Locate the cell with the specified text and output its (X, Y) center coordinate. 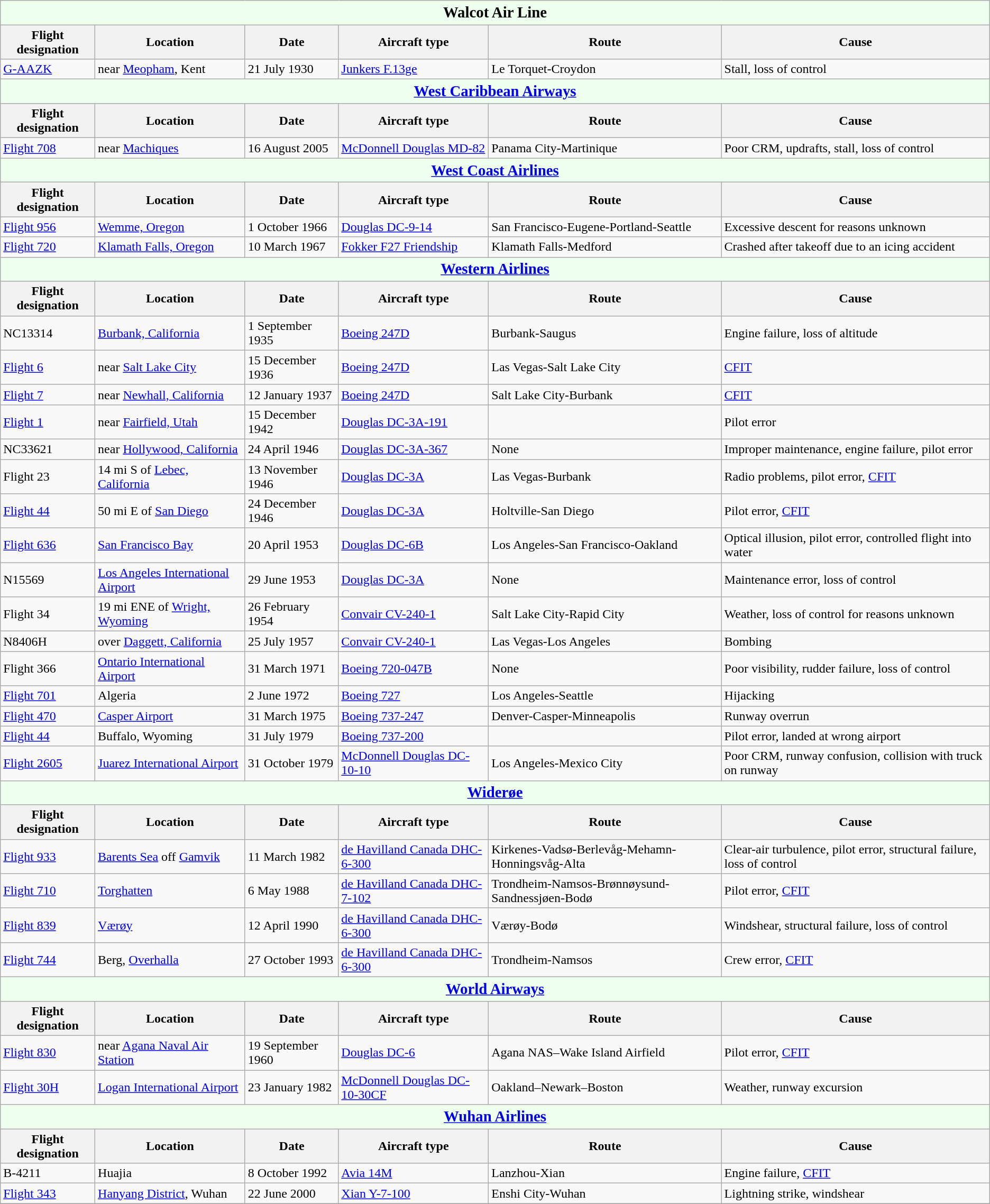
21 July 1930 (292, 69)
24 December 1946 (292, 511)
13 November 1946 (292, 476)
Western Airlines (495, 269)
Ontario International Airport (170, 668)
Boeing 737-247 (414, 716)
Flight 701 (48, 696)
Douglas DC-9-14 (414, 227)
Logan International Airport (170, 1087)
B-4211 (48, 1173)
Engine failure, loss of altitude (856, 333)
West Caribbean Airways (495, 91)
2 June 1972 (292, 696)
near Newhall, California (170, 394)
15 December 1942 (292, 422)
Flight 933 (48, 857)
Flight 1 (48, 422)
Flight 343 (48, 1193)
12 April 1990 (292, 925)
14 mi S of Lebec, California (170, 476)
near Meopham, Kent (170, 69)
Runway overrun (856, 716)
Flight 6 (48, 367)
Windshear, structural failure, loss of control (856, 925)
near Salt Lake City (170, 367)
Flight 708 (48, 148)
Flight 636 (48, 546)
Oakland–Newark–Boston (605, 1087)
27 October 1993 (292, 959)
Hijacking (856, 696)
near Hollywood, California (170, 449)
11 March 1982 (292, 857)
Pilot error, landed at wrong airport (856, 736)
Flight 7 (48, 394)
Salt Lake City-Rapid City (605, 614)
Torghatten (170, 890)
8 October 1992 (292, 1173)
Trondheim-Namsos (605, 959)
Klamath Falls-Medford (605, 247)
Optical illusion, pilot error, controlled flight into water (856, 546)
Boeing 720-047B (414, 668)
Boeing 727 (414, 696)
22 June 2000 (292, 1193)
6 May 1988 (292, 890)
West Coast Airlines (495, 170)
19 September 1960 (292, 1053)
Enshi City-Wuhan (605, 1193)
50 mi E of San Diego (170, 511)
G-AAZK (48, 69)
Denver-Casper-Minneapolis (605, 716)
Improper maintenance, engine failure, pilot error (856, 449)
Le Torquet-Croydon (605, 69)
Flight 23 (48, 476)
24 April 1946 (292, 449)
near Agana Naval Air Station (170, 1053)
Klamath Falls, Oregon (170, 247)
25 July 1957 (292, 641)
NC33621 (48, 449)
Douglas DC-6B (414, 546)
Flight 720 (48, 247)
near Machiques (170, 148)
26 February 1954 (292, 614)
Los Angeles-San Francisco-Oakland (605, 546)
31 March 1975 (292, 716)
16 August 2005 (292, 148)
N15569 (48, 580)
Wemme, Oregon (170, 227)
Douglas DC-6 (414, 1053)
Douglas DC-3A-367 (414, 449)
19 mi ENE of Wright, Wyoming (170, 614)
Juarez International Airport (170, 764)
Avia 14M (414, 1173)
10 March 1967 (292, 247)
Flight 956 (48, 227)
Poor visibility, rudder failure, loss of control (856, 668)
Lightning strike, windshear (856, 1193)
Berg, Overhalla (170, 959)
Xian Y-7-100 (414, 1193)
Værøy (170, 925)
31 October 1979 (292, 764)
Poor CRM, runway confusion, collision with truck on runway (856, 764)
12 January 1937 (292, 394)
Douglas DC-3A-191 (414, 422)
31 July 1979 (292, 736)
1 October 1966 (292, 227)
de Havilland Canada DHC-7-102 (414, 890)
Walcot Air Line (495, 13)
Trondheim-Namsos-Brønnøysund-Sandnessjøen-Bodø (605, 890)
Junkers F.13ge (414, 69)
Weather, loss of control for reasons unknown (856, 614)
Las Vegas-Los Angeles (605, 641)
1 September 1935 (292, 333)
Weather, runway excursion (856, 1087)
near Fairfield, Utah (170, 422)
Widerøe (495, 793)
Flight 366 (48, 668)
Panama City-Martinique (605, 148)
Flight 830 (48, 1053)
Los Angeles-Mexico City (605, 764)
Fokker F27 Friendship (414, 247)
McDonnell Douglas DC-10-10 (414, 764)
Buffalo, Wyoming (170, 736)
Algeria (170, 696)
Huajia (170, 1173)
World Airways (495, 989)
Casper Airport (170, 716)
Las Vegas-Burbank (605, 476)
McDonnell Douglas MD-82 (414, 148)
Hanyang District, Wuhan (170, 1193)
Clear-air turbulence, pilot error, structural failure, loss of control (856, 857)
NC13314 (48, 333)
Engine failure, CFIT (856, 1173)
Burbank-Saugus (605, 333)
Flight 744 (48, 959)
Barents Sea off Gamvik (170, 857)
Los Angeles International Airport (170, 580)
Flight 839 (48, 925)
Lanzhou-Xian (605, 1173)
Maintenance error, loss of control (856, 580)
Flight 470 (48, 716)
Radio problems, pilot error, CFIT (856, 476)
Poor CRM, updrafts, stall, loss of control (856, 148)
Excessive descent for reasons unknown (856, 227)
Flight 2605 (48, 764)
Holtville-San Diego (605, 511)
Flight 30H (48, 1087)
Crashed after takeoff due to an icing accident (856, 247)
20 April 1953 (292, 546)
Boeing 737-200 (414, 736)
Stall, loss of control (856, 69)
Los Angeles-Seattle (605, 696)
23 January 1982 (292, 1087)
Flight 34 (48, 614)
Crew error, CFIT (856, 959)
29 June 1953 (292, 580)
San Francisco Bay (170, 546)
31 March 1971 (292, 668)
Agana NAS–Wake Island Airfield (605, 1053)
Kirkenes-Vadsø-Berlevåg-Mehamn-Honningsvåg-Alta (605, 857)
Pilot error (856, 422)
San Francisco-Eugene-Portland-Seattle (605, 227)
15 December 1936 (292, 367)
Salt Lake City-Burbank (605, 394)
Værøy-Bodø (605, 925)
over Daggett, California (170, 641)
Flight 710 (48, 890)
Wuhan Airlines (495, 1117)
McDonnell Douglas DC-10-30CF (414, 1087)
Burbank, California (170, 333)
Bombing (856, 641)
N8406H (48, 641)
Las Vegas-Salt Lake City (605, 367)
